From the cell containing the given text, extract its center point as [x, y] coordinate. 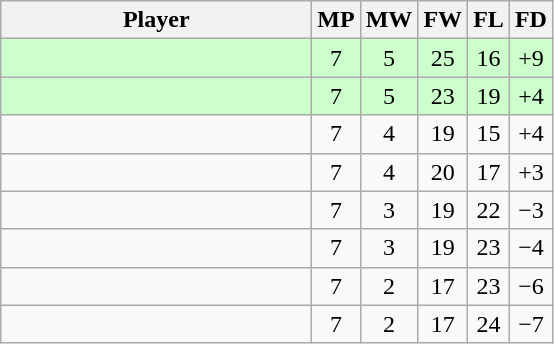
24 [489, 324]
15 [489, 134]
25 [443, 58]
+3 [530, 172]
MP [336, 20]
FW [443, 20]
−4 [530, 248]
16 [489, 58]
MW [389, 20]
FD [530, 20]
−7 [530, 324]
−6 [530, 286]
20 [443, 172]
−3 [530, 210]
+9 [530, 58]
22 [489, 210]
Player [156, 20]
FL [489, 20]
